Find where the given text appears and provide that cell's center as (x, y) coordinate. 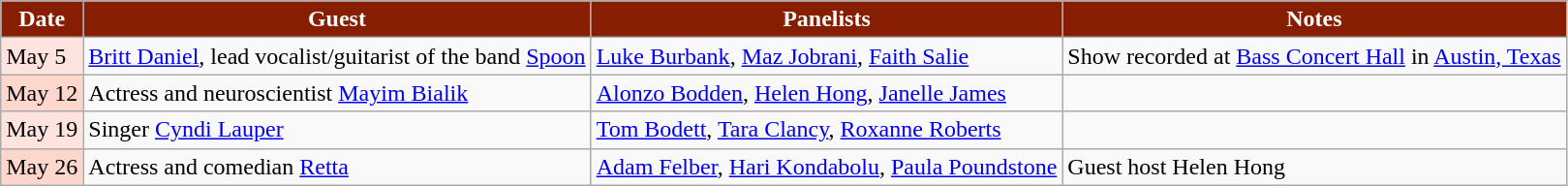
Tom Bodett, Tara Clancy, Roxanne Roberts (827, 130)
Alonzo Bodden, Helen Hong, Janelle James (827, 93)
Actress and comedian Retta (337, 167)
Singer Cyndi Lauper (337, 130)
May 26 (43, 167)
Actress and neuroscientist Mayim Bialik (337, 93)
Notes (1314, 19)
Date (43, 19)
Britt Daniel, lead vocalist/guitarist of the band Spoon (337, 56)
May 19 (43, 130)
Show recorded at Bass Concert Hall in Austin, Texas (1314, 56)
Guest host Helen Hong (1314, 167)
May 12 (43, 93)
Panelists (827, 19)
May 5 (43, 56)
Guest (337, 19)
Luke Burbank, Maz Jobrani, Faith Salie (827, 56)
Adam Felber, Hari Kondabolu, Paula Poundstone (827, 167)
